Output the (X, Y) coordinate of the center of the cell containing the given text.  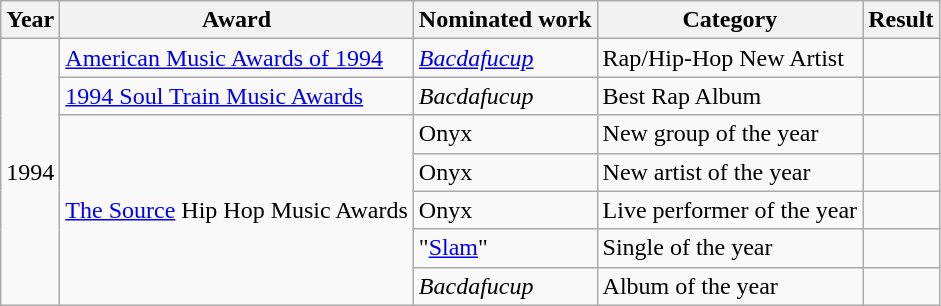
Live performer of the year (730, 210)
The Source Hip Hop Music Awards (236, 210)
Category (730, 20)
American Music Awards of 1994 (236, 58)
Best Rap Album (730, 96)
Result (901, 20)
Album of the year (730, 286)
Award (236, 20)
Single of the year (730, 248)
Rap/Hip-Hop New Artist (730, 58)
New group of the year (730, 134)
Year (30, 20)
1994 (30, 172)
"Slam" (505, 248)
Nominated work (505, 20)
1994 Soul Train Music Awards (236, 96)
New artist of the year (730, 172)
